Determine the [X, Y] coordinate at the center of the cell enclosing the given text.  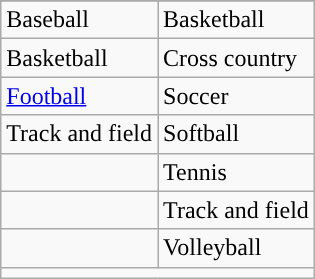
Softball [236, 134]
Tennis [236, 172]
Volleyball [236, 248]
Soccer [236, 96]
Football [80, 96]
Cross country [236, 58]
Baseball [80, 20]
